Output the (x, y) coordinate of the center of the cell containing the given text.  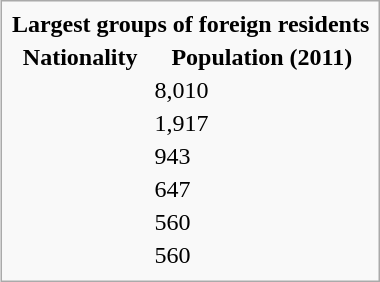
8,010 (262, 90)
Population (2011) (262, 57)
1,917 (262, 123)
Largest groups of foreign residents (190, 24)
Nationality (80, 57)
647 (262, 189)
943 (262, 156)
